Pinpoint the cell where the given text exists, returning its (x, y) midpoint coordinate. 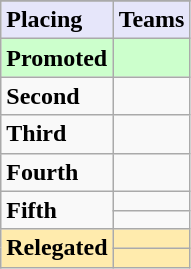
Fifth (57, 210)
Relegated (57, 248)
Teams (152, 20)
Second (57, 96)
Fourth (57, 172)
Placing (57, 20)
Third (57, 134)
Promoted (57, 58)
